Detect which cell encompasses the target text, then output its (x, y) center coordinate. 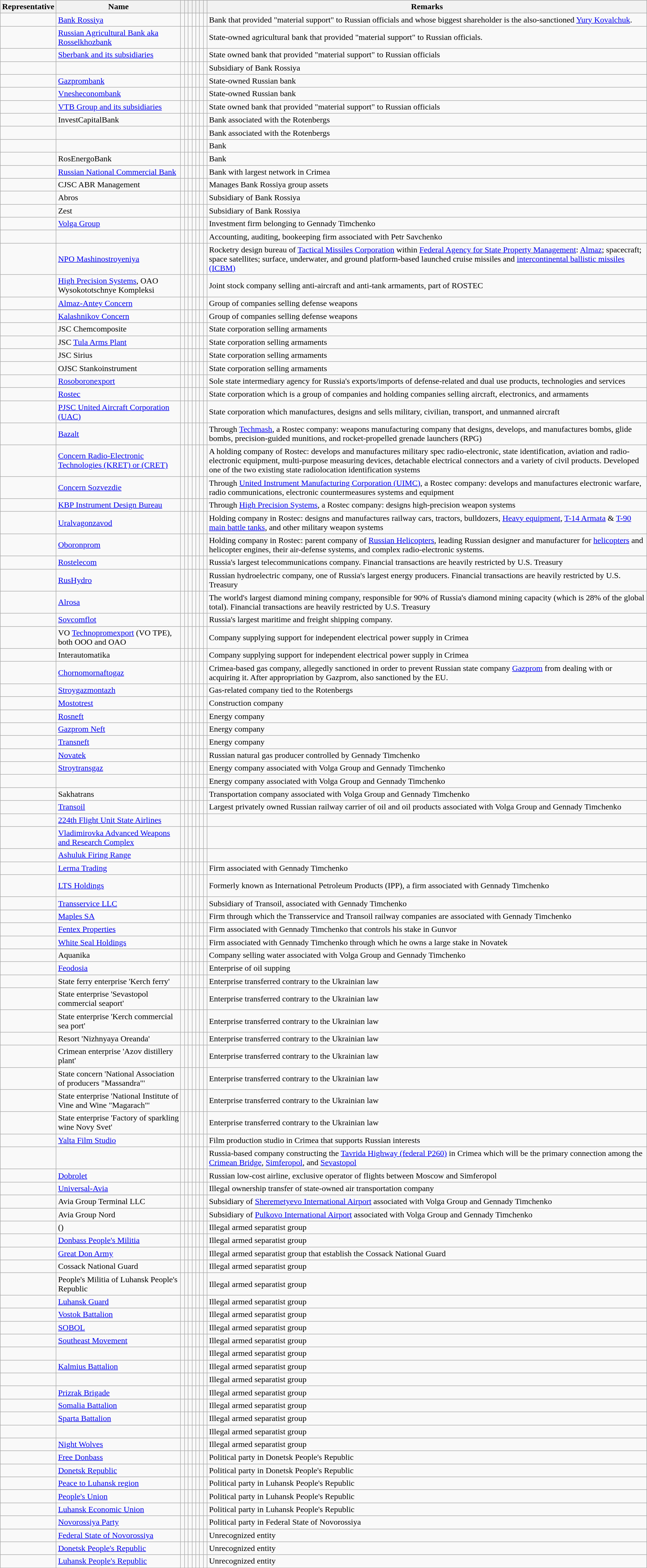
Bank Rossiya (119, 20)
Luhansk People's Republic (119, 1561)
Vladimirovka Advanced Weapons and Research Complex (119, 838)
Vnesheconombank (119, 94)
KBP Instrument Design Bureau (119, 505)
JSC Chemcomposite (119, 329)
Gas-related company tied to the Rotenbergs (427, 690)
Free Donbass (119, 1457)
Illegal ownership transfer of state-owned air transportation company (427, 1188)
Interautomatika (119, 655)
State enterprise 'Kerch commercial sea port' (119, 1021)
Kalashnikov Concern (119, 316)
Novatek (119, 755)
Remarks (427, 7)
RusHydro (119, 580)
State concern 'National Association of producers "Massandra"' (119, 1079)
Resort 'Nizhnyaya Oreanda' (119, 1039)
NPO Mashinostroyeniya (119, 259)
() (119, 1228)
Chornomornaftogaz (119, 673)
Stroygazmontazh (119, 690)
State enterprise 'Factory of sparkling wine Novy Svet' (119, 1123)
State ferry enterprise 'Kerch ferry' (119, 981)
PJSC United Aircraft Corporation (UAC) (119, 411)
Prizrak Brigade (119, 1392)
Russia's largest telecommunications company. Financial transactions are heavily restricted by U.S. Treasury (427, 562)
Construction company (427, 703)
Uralvagonzavod (119, 523)
Representative (28, 7)
White Seal Holdings (119, 942)
Great Don Army (119, 1254)
Luhansk Guard (119, 1302)
Somalia Battalion (119, 1405)
Aquanika (119, 955)
Fentex Properties (119, 929)
Russian natural gas producer controlled by Gennady Timchenko (427, 755)
People's Militia of Luhansk People's Republic (119, 1284)
Cossack National Guard (119, 1266)
Dobrolet (119, 1175)
Novorossiya Party (119, 1522)
Russian low-cost airline, exclusive operator of flights between Moscow and Simferopol (427, 1175)
Donetsk People's Republic (119, 1548)
Film production studio in Crimea that supports Russian interests (427, 1140)
Rostec (119, 394)
Russian Agricultural Bank aka Rosselkhozbank (119, 38)
State corporation which manufactures, designs and sells military, civilian, transport, and unmanned aircraft (427, 411)
Russian hydroelectric company, one of Russia's largest energy producers. Financial transactions are heavily restricted by U.S. Treasury (427, 580)
Crimean enterprise 'Azov distillery plant' (119, 1056)
Sole state intermediary agency for Russia's exports/imports of defense-related and dual use products, technologies and services (427, 381)
Lerma Trading (119, 868)
People's Union (119, 1496)
State corporation which is a group of companies and holding companies selling aircraft, electronics, and armaments (427, 394)
Southeast Movement (119, 1340)
Alrosa (119, 602)
JSC Tula Arms Plant (119, 342)
Almaz-Antey Concern (119, 303)
State enterprise 'National Institute of Vine and Wine "Magarach"' (119, 1100)
Firm associated with Gennady Timchenko through which he owns a large stake in Novatek (427, 942)
Sakhatrans (119, 794)
Gazprom Neft (119, 729)
Universal-Avia (119, 1188)
Firm associated with Gennady Timchenko (427, 868)
Stroytransgaz (119, 768)
Ashuluk Firing Range (119, 855)
Transportation company associated with Volga Group and Gennady Timchenko (427, 794)
Subsidiary of Transoil, associated with Gennady Timchenko (427, 903)
Oboronprom (119, 545)
Firm associated with Gennady Timchenko that controls his stake in Gunvor (427, 929)
Rosneft (119, 716)
Avia Group Terminal LLC (119, 1201)
Yalta Film Studio (119, 1140)
Night Wolves (119, 1445)
InvestCapitalBank (119, 120)
Donetsk Republic (119, 1470)
Rosoboronexport (119, 381)
Concern Sozvezdie (119, 488)
State enterprise 'Sevastopol commercial seaport' (119, 999)
Federal State of Novorossiya (119, 1535)
Zest (119, 211)
VTB Group and its subsidiaries (119, 107)
Transneft (119, 742)
Political party in Federal State of Novorossiya (427, 1522)
Sovcomflot (119, 620)
OJSC Stankoinstrument (119, 368)
Gazprombank (119, 81)
RosEnergoBank (119, 159)
VO Technopromexport (VO TPE), both OOO and OAO (119, 637)
Sberbank and its subsidiaries (119, 55)
Subsidiary of Pulkovo International Airport associated with Volga Group and Gennady Timchenko (427, 1215)
Bazalt (119, 434)
Company selling water associated with Volga Group and Gennady Timchenko (427, 955)
Abros (119, 198)
Illegal armed separatist group that establish the Cossack National Guard (427, 1254)
Concern Radio-Electronic Technologies (KRET) or (CRET) (119, 461)
Maples SA (119, 916)
Kalmius Battalion (119, 1366)
Name (119, 7)
Russia's largest maritime and freight shipping company. (427, 620)
Formerly known as International Petroleum Products (IPP), a firm associated with Gennady Timchenko (427, 885)
Transservice LLC (119, 903)
Avia Group Nord (119, 1215)
Bank that provided "material support" to Russian officials and whose biggest shareholder is the also-sanctioned Yury Kovalchuk. (427, 20)
CJSC ABR Management (119, 185)
Largest privately owned Russian railway carrier of oil and oil products associated with Volga Group and Gennady Timchenko (427, 807)
Investment firm belonging to Gennady Timchenko (427, 224)
224th Flight Unit State Airlines (119, 820)
Feodosia (119, 968)
Volga Group (119, 224)
Accounting, auditing, bookeeping firm associated with Petr Savchenko (427, 237)
Vostok Battalion (119, 1315)
JSC Sirius (119, 355)
Sparta Battalion (119, 1418)
Through High Precision Systems, a Rostec company: designs high-precision weapon systems (427, 505)
Peace to Luhansk region (119, 1483)
SOBOL (119, 1328)
LTS Holdings (119, 885)
Russian National Commercial Bank (119, 172)
Rostelecom (119, 562)
Mostotrest (119, 703)
Manages Bank Rossiya group assets (427, 185)
High Precision Systems, OAO Wysokototschnye Kompleksi (119, 286)
Subsidiary of Sheremetyevo International Airport associated with Volga Group and Gennady Timchenko (427, 1201)
Luhansk Economic Union (119, 1509)
Joint stock company selling anti-aircraft and anti-tank armaments, part of ROSTEC (427, 286)
State-owned agricultural bank that provided "material support" to Russian officials. (427, 38)
Firm through which the Transservice and Transoil railway companies are associated with Gennady Timchenko (427, 916)
Bank with largest network in Crimea (427, 172)
Enterprise of oil supping (427, 968)
Donbass People's Militia (119, 1241)
Transoil (119, 807)
